For the text-containing cell, return its midpoint in [x, y] coordinate format. 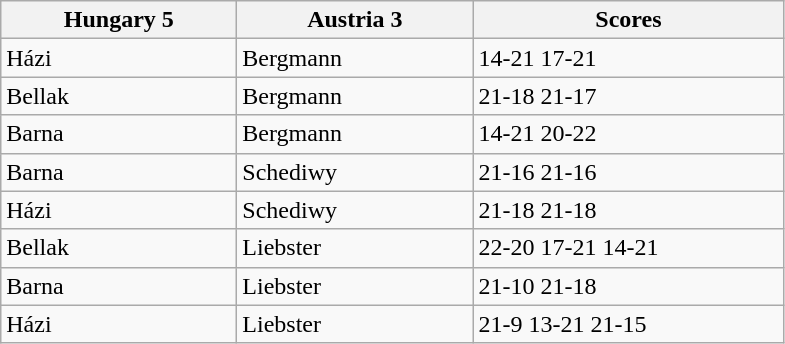
21-10 21-18 [628, 286]
14-21 20-22 [628, 134]
14-21 17-21 [628, 58]
Hungary 5 [119, 20]
Austria 3 [355, 20]
22-20 17-21 14-21 [628, 248]
21-18 21-18 [628, 210]
21-18 21-17 [628, 96]
21-9 13-21 21-15 [628, 324]
Scores [628, 20]
21-16 21-16 [628, 172]
